Extract the (x, y) coordinate from the center of the cell holding the provided text.  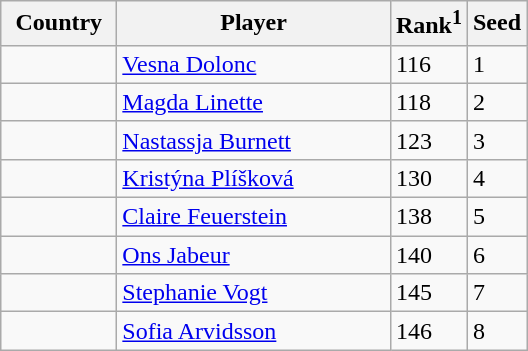
1 (496, 64)
4 (496, 178)
Claire Feuerstein (254, 217)
2 (496, 102)
118 (428, 102)
8 (496, 331)
123 (428, 140)
Rank1 (428, 24)
Player (254, 24)
3 (496, 140)
Seed (496, 24)
Stephanie Vogt (254, 293)
138 (428, 217)
5 (496, 217)
Magda Linette (254, 102)
146 (428, 331)
116 (428, 64)
Country (59, 24)
140 (428, 255)
Sofia Arvidsson (254, 331)
130 (428, 178)
Ons Jabeur (254, 255)
Kristýna Plíšková (254, 178)
145 (428, 293)
Vesna Dolonc (254, 64)
7 (496, 293)
Nastassja Burnett (254, 140)
6 (496, 255)
